Pinpoint the cell where the given text exists, returning its [X, Y] midpoint coordinate. 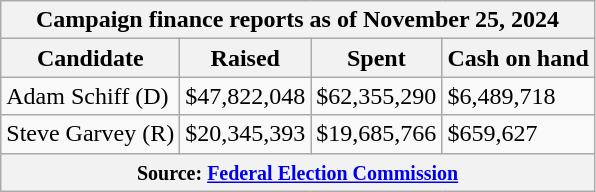
$62,355,290 [376, 96]
Steve Garvey (R) [90, 134]
Candidate [90, 58]
$20,345,393 [246, 134]
$19,685,766 [376, 134]
$6,489,718 [518, 96]
Adam Schiff (D) [90, 96]
Spent [376, 58]
Campaign finance reports as of November 25, 2024 [298, 20]
$659,627 [518, 134]
$47,822,048 [246, 96]
Source: Federal Election Commission [298, 172]
Cash on hand [518, 58]
Raised [246, 58]
